Identify which cell holds the provided text, then report its [x, y] central coordinate. 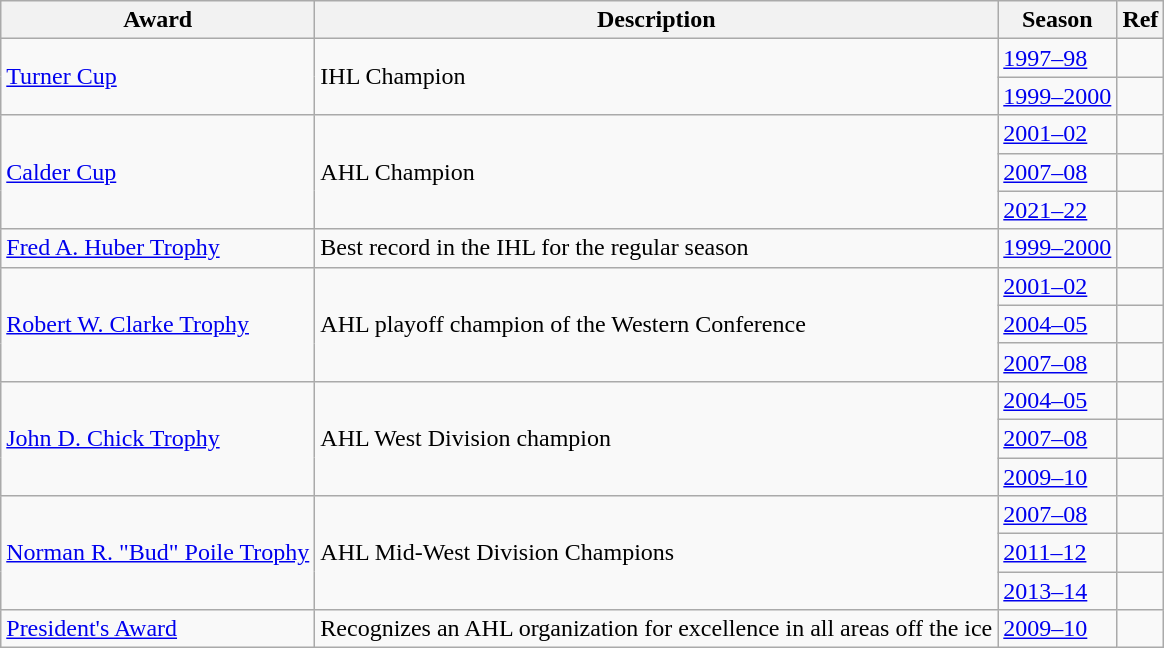
Norman R. "Bud" Poile Trophy [158, 553]
AHL Mid-West Division Champions [656, 553]
Ref [1140, 20]
Calder Cup [158, 172]
Season [1058, 20]
2011–12 [1058, 553]
2013–14 [1058, 591]
1997–98 [1058, 58]
John D. Chick Trophy [158, 438]
Turner Cup [158, 77]
IHL Champion [656, 77]
Award [158, 20]
AHL Champion [656, 172]
Robert W. Clarke Trophy [158, 324]
Description [656, 20]
AHL playoff champion of the Western Conference [656, 324]
AHL West Division champion [656, 438]
President's Award [158, 629]
Fred A. Huber Trophy [158, 248]
Recognizes an AHL organization for excellence in all areas off the ice [656, 629]
Best record in the IHL for the regular season [656, 248]
2021–22 [1058, 210]
